Locate the cell with the specified text and output its [X, Y] center coordinate. 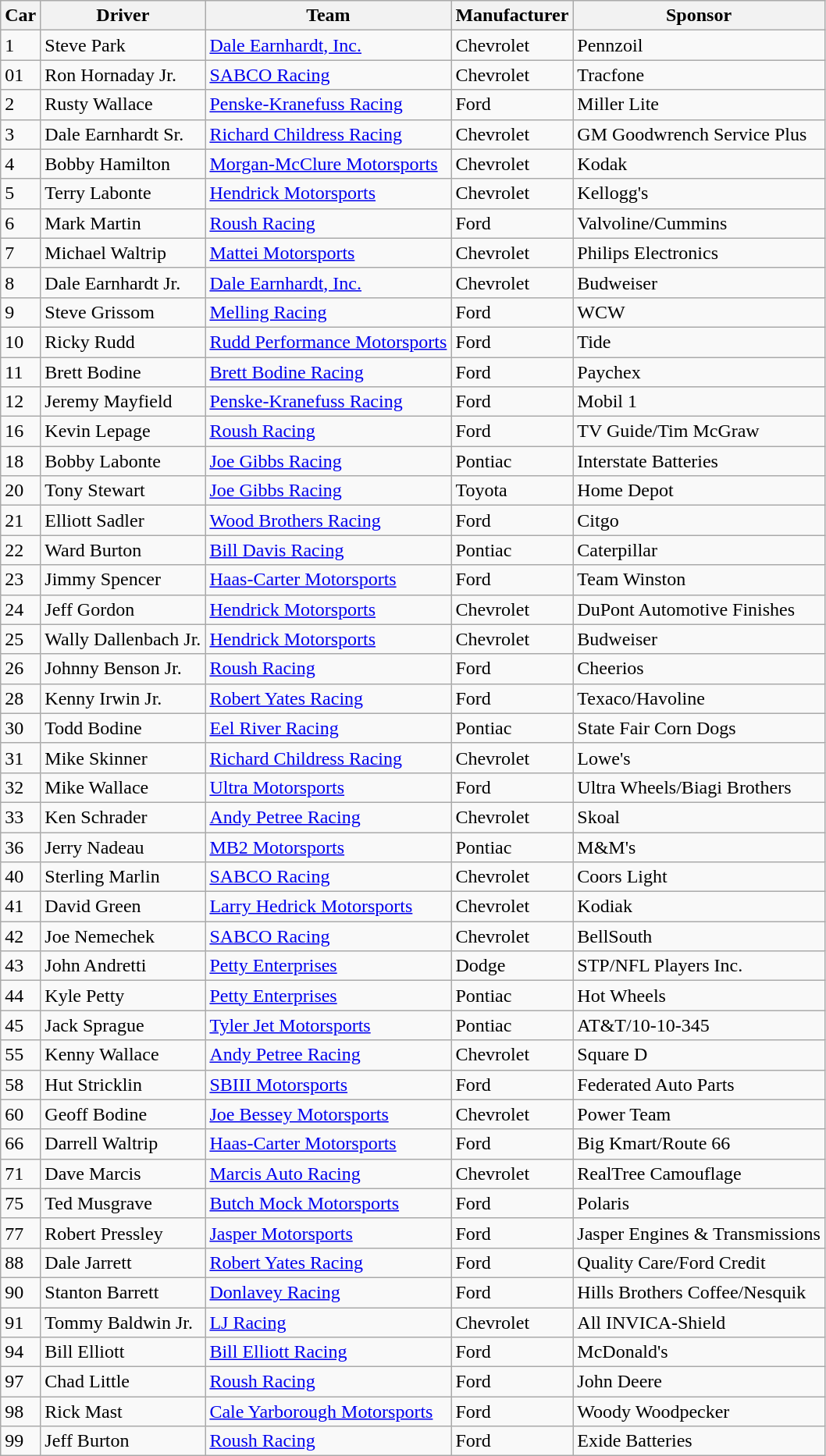
66 [20, 1144]
Power Team [699, 1114]
Valvoline/Cummins [699, 223]
12 [20, 402]
RealTree Camouflage [699, 1174]
Kellogg's [699, 194]
Kodak [699, 164]
Jeff Gordon [123, 609]
94 [20, 1352]
Ward Burton [123, 550]
Lowe's [699, 758]
Stanton Barrett [123, 1292]
Driver [123, 16]
Chad Little [123, 1382]
Cheerios [699, 669]
Coors Light [699, 877]
AT&T/10-10-345 [699, 1025]
Butch Mock Motorsports [328, 1203]
Michael Waltrip [123, 253]
25 [20, 639]
98 [20, 1412]
Home Depot [699, 491]
MB2 Motorsports [328, 847]
Morgan-McClure Motorsports [328, 164]
44 [20, 996]
John Andretti [123, 966]
28 [20, 698]
60 [20, 1114]
Polaris [699, 1203]
Jeff Burton [123, 1441]
Manufacturer [512, 16]
Todd Bodine [123, 728]
State Fair Corn Dogs [699, 728]
99 [20, 1441]
40 [20, 877]
Rudd Performance Motorsports [328, 342]
75 [20, 1203]
18 [20, 461]
Bill Davis Racing [328, 550]
WCW [699, 312]
BellSouth [699, 936]
01 [20, 75]
Kenny Irwin Jr. [123, 698]
Square D [699, 1055]
Bobby Hamilton [123, 164]
Jasper Motorsports [328, 1233]
20 [20, 491]
Sterling Marlin [123, 877]
Wally Dallenbach Jr. [123, 639]
3 [20, 134]
55 [20, 1055]
36 [20, 847]
Jimmy Spencer [123, 580]
STP/NFL Players Inc. [699, 966]
Geoff Bodine [123, 1114]
Donlavey Racing [328, 1292]
Mike Wallace [123, 787]
23 [20, 580]
Mike Skinner [123, 758]
2 [20, 105]
Quality Care/Ford Credit [699, 1262]
Citgo [699, 520]
Exide Batteries [699, 1441]
Federated Auto Parts [699, 1085]
Hills Brothers Coffee/Nesquik [699, 1292]
Joe Bessey Motorsports [328, 1114]
Dale Earnhardt Jr. [123, 282]
4 [20, 164]
Jerry Nadeau [123, 847]
Johnny Benson Jr. [123, 669]
Kevin Lepage [123, 431]
Cale Yarborough Motorsports [328, 1412]
Terry Labonte [123, 194]
Hot Wheels [699, 996]
Darrell Waltrip [123, 1144]
5 [20, 194]
Caterpillar [699, 550]
Steve Grissom [123, 312]
16 [20, 431]
33 [20, 817]
41 [20, 907]
Kyle Petty [123, 996]
26 [20, 669]
10 [20, 342]
Texaco/Havoline [699, 698]
Rusty Wallace [123, 105]
Skoal [699, 817]
Mobil 1 [699, 402]
Jasper Engines & Transmissions [699, 1233]
TV Guide/Tim McGraw [699, 431]
Ted Musgrave [123, 1203]
6 [20, 223]
Tony Stewart [123, 491]
LJ Racing [328, 1323]
Tommy Baldwin Jr. [123, 1323]
43 [20, 966]
Woody Woodpecker [699, 1412]
32 [20, 787]
Car [20, 16]
Ron Hornaday Jr. [123, 75]
Hut Stricklin [123, 1085]
Ken Schrader [123, 817]
9 [20, 312]
SBIII Motorsports [328, 1085]
Bill Elliott Racing [328, 1352]
Ultra Motorsports [328, 787]
Steve Park [123, 45]
All INVICA-Shield [699, 1323]
Bobby Labonte [123, 461]
DuPont Automotive Finishes [699, 609]
Toyota [512, 491]
21 [20, 520]
Big Kmart/Route 66 [699, 1144]
22 [20, 550]
David Green [123, 907]
97 [20, 1382]
Tide [699, 342]
Robert Pressley [123, 1233]
Bill Elliott [123, 1352]
31 [20, 758]
7 [20, 253]
Dodge [512, 966]
1 [20, 45]
30 [20, 728]
Mark Martin [123, 223]
Wood Brothers Racing [328, 520]
Ricky Rudd [123, 342]
Brett Bodine [123, 372]
Dave Marcis [123, 1174]
88 [20, 1262]
Tracfone [699, 75]
Pennzoil [699, 45]
Jack Sprague [123, 1025]
Team Winston [699, 580]
45 [20, 1025]
Brett Bodine Racing [328, 372]
71 [20, 1174]
Jeremy Mayfield [123, 402]
91 [20, 1323]
Larry Hedrick Motorsports [328, 907]
Ultra Wheels/Biagi Brothers [699, 787]
Team [328, 16]
Kodiak [699, 907]
McDonald's [699, 1352]
Joe Nemechek [123, 936]
Eel River Racing [328, 728]
John Deere [699, 1382]
GM Goodwrench Service Plus [699, 134]
Tyler Jet Motorsports [328, 1025]
58 [20, 1085]
Miller Lite [699, 105]
Melling Racing [328, 312]
Sponsor [699, 16]
77 [20, 1233]
8 [20, 282]
Dale Jarrett [123, 1262]
Philips Electronics [699, 253]
24 [20, 609]
90 [20, 1292]
Dale Earnhardt Sr. [123, 134]
Interstate Batteries [699, 461]
42 [20, 936]
Kenny Wallace [123, 1055]
Paychex [699, 372]
11 [20, 372]
M&M's [699, 847]
Mattei Motorsports [328, 253]
Elliott Sadler [123, 520]
Rick Mast [123, 1412]
Marcis Auto Racing [328, 1174]
